Search for the cell housing the specified text and yield its [x, y] center coordinate. 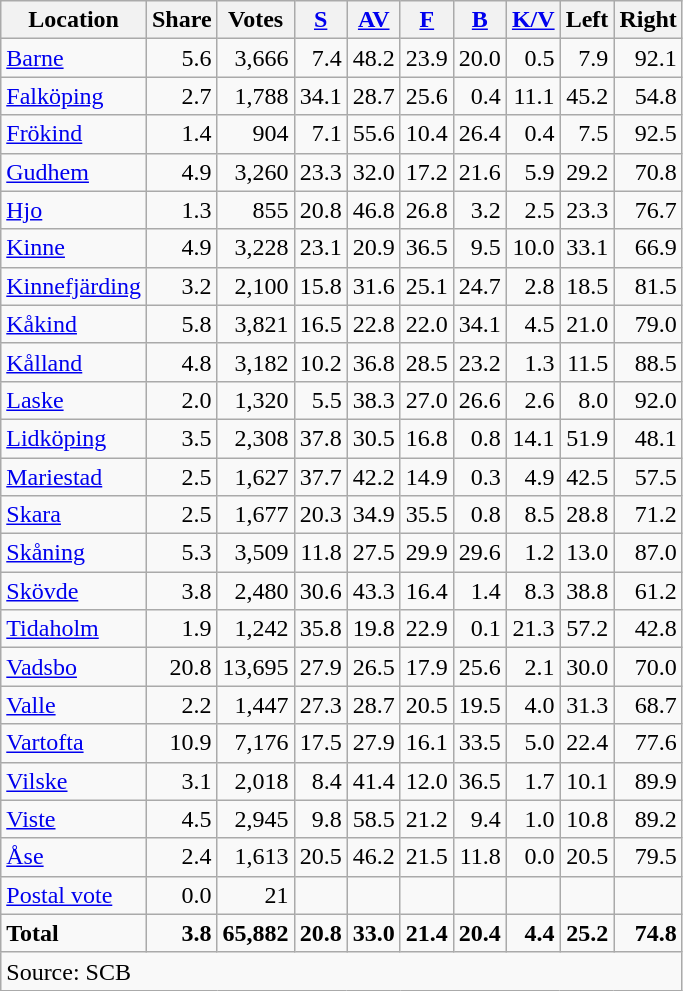
35.8 [320, 629]
38.3 [374, 400]
31.3 [587, 705]
36.8 [374, 362]
5.8 [182, 324]
57.2 [587, 629]
16.8 [426, 438]
22.0 [426, 324]
34.9 [374, 515]
Skövde [74, 591]
16.5 [320, 324]
7,176 [256, 743]
Hjo [74, 210]
Source: SCB [342, 971]
68.7 [648, 705]
Tidaholm [74, 629]
2.7 [182, 96]
9.8 [320, 819]
23.9 [426, 58]
8.0 [587, 400]
Location [74, 20]
1.9 [182, 629]
S [320, 20]
1.2 [533, 553]
21 [256, 895]
19.8 [374, 629]
Frökind [74, 134]
81.5 [648, 286]
10.9 [182, 743]
0.1 [480, 629]
Vadsbo [74, 667]
71.2 [648, 515]
Share [182, 20]
30.0 [587, 667]
9.4 [480, 819]
25.1 [426, 286]
Kåkind [74, 324]
3,182 [256, 362]
2.1 [533, 667]
10.2 [320, 362]
2.2 [182, 705]
89.2 [648, 819]
24.7 [480, 286]
35.5 [426, 515]
F [426, 20]
1,242 [256, 629]
42.8 [648, 629]
3,509 [256, 553]
66.9 [648, 248]
Kinnefjärding [74, 286]
21.5 [426, 857]
30.6 [320, 591]
57.5 [648, 477]
37.8 [320, 438]
20.9 [374, 248]
Skara [74, 515]
16.1 [426, 743]
9.5 [480, 248]
21.4 [426, 933]
12.0 [426, 781]
3,821 [256, 324]
1.0 [533, 819]
1,677 [256, 515]
10.1 [587, 781]
42.2 [374, 477]
87.0 [648, 553]
58.5 [374, 819]
37.7 [320, 477]
22.9 [426, 629]
Postal vote [74, 895]
21.2 [426, 819]
Viste [74, 819]
3,228 [256, 248]
31.6 [374, 286]
5.6 [182, 58]
17.5 [320, 743]
Kinne [74, 248]
Lidköping [74, 438]
21.3 [533, 629]
7.4 [320, 58]
11.1 [533, 96]
2,308 [256, 438]
27.0 [426, 400]
77.6 [648, 743]
33.1 [587, 248]
10.0 [533, 248]
5.5 [320, 400]
Total [74, 933]
2,945 [256, 819]
14.1 [533, 438]
855 [256, 210]
26.8 [426, 210]
2.0 [182, 400]
4.4 [533, 933]
17.9 [426, 667]
18.5 [587, 286]
8.4 [320, 781]
76.7 [648, 210]
10.8 [587, 819]
3.1 [182, 781]
17.2 [426, 172]
7.1 [320, 134]
70.0 [648, 667]
32.0 [374, 172]
27.5 [374, 553]
92.0 [648, 400]
28.8 [587, 515]
Valle [74, 705]
3.5 [182, 438]
14.9 [426, 477]
Åse [74, 857]
7.9 [587, 58]
1,613 [256, 857]
Barne [74, 58]
33.5 [480, 743]
5.9 [533, 172]
Vartofta [74, 743]
1,627 [256, 477]
1,788 [256, 96]
2,100 [256, 286]
Falköping [74, 96]
88.5 [648, 362]
27.3 [320, 705]
45.2 [587, 96]
Laske [74, 400]
20.4 [480, 933]
41.4 [374, 781]
4.8 [182, 362]
23.2 [480, 362]
46.8 [374, 210]
29.2 [587, 172]
7.5 [587, 134]
43.3 [374, 591]
29.6 [480, 553]
3,666 [256, 58]
0.5 [533, 58]
2.8 [533, 286]
16.4 [426, 591]
23.1 [320, 248]
46.2 [374, 857]
21.6 [480, 172]
54.8 [648, 96]
51.9 [587, 438]
13,695 [256, 667]
74.8 [648, 933]
B [480, 20]
20.0 [480, 58]
AV [374, 20]
33.0 [374, 933]
61.2 [648, 591]
92.1 [648, 58]
22.8 [374, 324]
Left [587, 20]
2.6 [533, 400]
70.8 [648, 172]
Right [648, 20]
30.5 [374, 438]
26.4 [480, 134]
Skåning [74, 553]
28.5 [426, 362]
55.6 [374, 134]
5.3 [182, 553]
48.1 [648, 438]
4.0 [533, 705]
2,480 [256, 591]
26.5 [374, 667]
11.5 [587, 362]
2,018 [256, 781]
1,320 [256, 400]
42.5 [587, 477]
65,882 [256, 933]
10.4 [426, 134]
89.9 [648, 781]
13.0 [587, 553]
79.0 [648, 324]
1.7 [533, 781]
3,260 [256, 172]
38.8 [587, 591]
904 [256, 134]
8.5 [533, 515]
Votes [256, 20]
0.3 [480, 477]
29.9 [426, 553]
20.3 [320, 515]
Vilske [74, 781]
19.5 [480, 705]
Kålland [74, 362]
22.4 [587, 743]
Gudhem [74, 172]
2.4 [182, 857]
8.3 [533, 591]
92.5 [648, 134]
79.5 [648, 857]
15.8 [320, 286]
26.6 [480, 400]
Mariestad [74, 477]
48.2 [374, 58]
21.0 [587, 324]
1,447 [256, 705]
K/V [533, 20]
5.0 [533, 743]
25.2 [587, 933]
